Extract the (x, y) coordinate from the center of the cell holding the provided text.  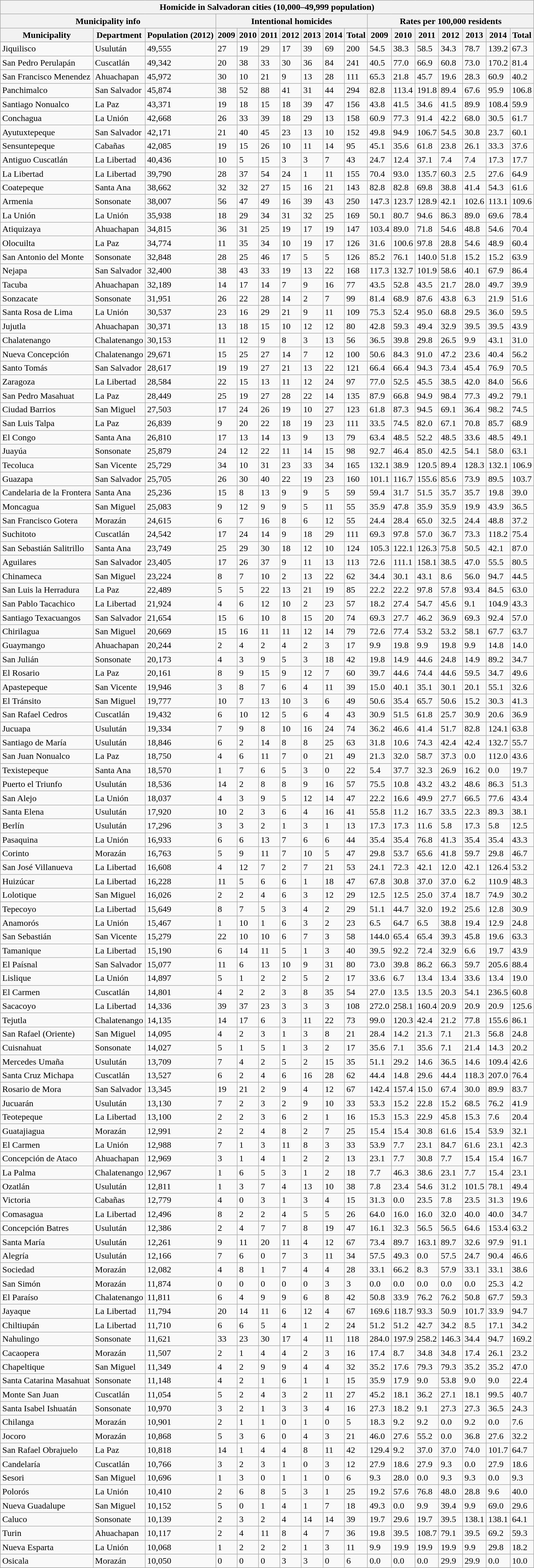
21,654 (180, 618)
69.2 (498, 1533)
156 (356, 104)
87.0 (522, 548)
88 (269, 90)
49,555 (180, 49)
85.6 (451, 479)
37.4 (451, 895)
30,371 (180, 326)
76.1 (403, 257)
15,649 (180, 909)
39,790 (180, 174)
15,077 (180, 964)
58.6 (451, 271)
207.0 (498, 1076)
63.8 (522, 729)
11,794 (180, 1311)
52.5 (403, 382)
Santa María (47, 1242)
102.6 (474, 202)
38.9 (403, 465)
8.3 (427, 1269)
67.9 (498, 271)
170.2 (498, 63)
25,879 (180, 451)
84.7 (451, 1145)
Juayúa (47, 451)
30.3 (498, 701)
San Pedro Masahuat (47, 395)
22,489 (180, 590)
36.4 (474, 410)
59.9 (522, 104)
53.7 (403, 854)
92.4 (498, 618)
12,988 (180, 1145)
La Palma (47, 1173)
16.1 (379, 1228)
16,228 (180, 881)
197.9 (403, 1339)
118.3 (474, 1076)
25.3 (498, 1283)
San José Villanueva (47, 867)
76.9 (498, 368)
86.1 (522, 1020)
14,027 (180, 1048)
55.5 (498, 562)
12,967 (180, 1173)
83.7 (522, 1089)
24,615 (180, 520)
43.6 (522, 756)
11,054 (180, 1395)
37.3 (451, 756)
85.0 (427, 451)
93.0 (403, 174)
93.4 (474, 590)
50.9 (451, 1311)
147 (356, 229)
17,920 (180, 812)
14,897 (180, 978)
Santo Tomás (47, 368)
42.7 (427, 1325)
Teotepeque (47, 1117)
40,436 (180, 160)
24.1 (379, 867)
117.3 (379, 271)
20,173 (180, 659)
46 (269, 257)
66.9 (427, 63)
24,542 (180, 534)
12.4 (403, 160)
Polorós (47, 1491)
10,970 (180, 1408)
84.3 (403, 354)
Guatajiagua (47, 1131)
49.7 (498, 285)
100 (356, 354)
64.6 (474, 1228)
Conchagua (47, 118)
35,938 (180, 215)
40.2 (522, 77)
17.9 (403, 1381)
11,874 (180, 1283)
56.6 (522, 382)
Candelaria de la Frontera (47, 493)
241 (356, 63)
65.7 (427, 701)
12,969 (180, 1159)
12.9 (498, 923)
169.6 (379, 1311)
109 (356, 312)
San Luis la Herradura (47, 590)
77.6 (498, 798)
74.3 (427, 742)
Comasagua (47, 1214)
72.3 (403, 867)
52.4 (403, 312)
31.0 (522, 340)
32,189 (180, 285)
153.4 (498, 1228)
21.8 (403, 77)
10.6 (403, 742)
31.6 (379, 243)
118.2 (498, 534)
23,405 (180, 562)
108 (356, 1006)
113 (356, 562)
53.3 (379, 1103)
42.6 (522, 1062)
Jucuapa (47, 729)
Department (119, 35)
272.0 (379, 1006)
84 (333, 63)
118.7 (403, 1311)
169.2 (522, 1339)
60.1 (522, 132)
Cuisnahuat (47, 1048)
65.0 (427, 520)
118 (356, 1339)
San Rafael Cedros (47, 715)
60.3 (451, 174)
4.2 (522, 1283)
42,085 (180, 146)
20.6 (498, 715)
93.3 (427, 1311)
24.3 (522, 1408)
48.3 (522, 881)
19,946 (180, 687)
59.4 (379, 493)
Sociedad (47, 1269)
10.0 (522, 1561)
25,705 (180, 479)
42.2 (451, 118)
36.0 (498, 312)
Osicala (47, 1561)
80.5 (522, 562)
84.0 (498, 382)
San Francisco Menendez (47, 77)
53.8 (451, 1381)
San Alejo (47, 798)
33.3 (498, 146)
35.1 (427, 687)
63.3 (522, 937)
52.8 (403, 285)
Santa Catarina Masahuat (47, 1381)
95.9 (498, 90)
14,801 (180, 992)
37.7 (403, 770)
16,608 (180, 867)
11,507 (180, 1353)
14.3 (498, 1048)
San Sebastián Salitrillo (47, 548)
42.5 (451, 451)
142.4 (379, 1089)
103.7 (522, 479)
45,972 (180, 77)
48.0 (451, 1491)
63.9 (522, 257)
El Paísnal (47, 964)
147.3 (379, 202)
66.8 (403, 395)
Candelaría (47, 1464)
28,584 (180, 382)
25.7 (451, 715)
122.1 (403, 548)
113.4 (403, 90)
20,244 (180, 645)
155 (356, 174)
84.5 (498, 590)
Chirilagua (47, 632)
66.2 (403, 1269)
11,621 (180, 1339)
23.2 (522, 1353)
88.4 (522, 964)
49.1 (522, 437)
21,924 (180, 604)
Tepecoyo (47, 909)
25.0 (427, 895)
Concepción de Ataco (47, 1159)
98 (356, 451)
12.0 (451, 867)
10,050 (180, 1561)
236.5 (498, 992)
63.2 (522, 1228)
34.6 (427, 104)
Sesori (47, 1478)
18.3 (379, 1422)
124.1 (498, 729)
44.5 (522, 576)
Texistepeque (47, 770)
23.4 (403, 1186)
Suchitoto (47, 534)
78.1 (498, 1186)
73 (356, 1020)
284.0 (379, 1339)
80.7 (403, 215)
45,874 (180, 90)
63.1 (522, 451)
54.3 (498, 188)
90.4 (498, 1256)
100.6 (403, 243)
140.0 (427, 257)
39.9 (522, 285)
20.3 (451, 992)
10,068 (180, 1547)
21.2 (451, 1020)
8.6 (451, 576)
61.7 (522, 118)
19.0 (522, 978)
51.8 (451, 257)
67.1 (451, 424)
El Congo (47, 437)
6.3 (474, 299)
Jujutla (47, 326)
Chapeltique (47, 1367)
San Sebastián (47, 937)
49.8 (379, 132)
51.6 (522, 299)
105.3 (379, 548)
48.6 (474, 784)
14,095 (180, 1034)
32.5 (451, 520)
101.9 (427, 271)
13,100 (180, 1117)
Apastepeque (47, 687)
57.8 (451, 590)
92.2 (403, 951)
28,449 (180, 395)
50.5 (474, 548)
55.2 (427, 1436)
108.7 (427, 1533)
123.7 (403, 202)
Lolotique (47, 895)
26.5 (451, 340)
108.4 (498, 104)
294 (356, 90)
47.8 (403, 507)
Turin (47, 1533)
Nahulingo (47, 1339)
17.7 (522, 160)
168 (356, 271)
31.7 (403, 493)
45 (269, 132)
69.8 (427, 188)
53 (356, 867)
82.0 (427, 424)
14.2 (403, 1034)
85.7 (498, 424)
14,336 (180, 1006)
38.1 (522, 812)
Sonzacate (47, 299)
15,279 (180, 937)
13,527 (180, 1076)
45.6 (451, 604)
8.7 (403, 1353)
22.8 (427, 1103)
45.1 (379, 146)
158 (356, 118)
Coatepeque (47, 188)
22.4 (522, 1381)
El Tránsito (47, 701)
86.4 (522, 271)
Chinameca (47, 576)
55.8 (379, 812)
18,037 (180, 798)
Municipality (47, 35)
Berlín (47, 826)
11.6 (427, 826)
19,777 (180, 701)
10,901 (180, 1422)
29.2 (403, 1062)
60 (356, 673)
42,668 (180, 118)
32,400 (180, 271)
Jucuarán (47, 1103)
Population (2012) (180, 35)
120.5 (427, 465)
95 (356, 146)
10,818 (180, 1450)
123 (356, 410)
12,166 (180, 1256)
6.2 (474, 881)
111.1 (403, 562)
63.4 (379, 437)
32,848 (180, 257)
10,868 (180, 1436)
36.7 (451, 534)
32.1 (522, 1131)
101.5 (474, 1186)
42,171 (180, 132)
121 (356, 368)
77.8 (474, 1020)
16.6 (403, 798)
85 (356, 590)
65.6 (427, 854)
19,334 (180, 729)
41.8 (451, 854)
157.4 (403, 1089)
76.4 (522, 1076)
Jayaque (47, 1311)
68.5 (474, 1103)
31.8 (379, 742)
205.6 (498, 964)
28,617 (180, 368)
106.7 (427, 132)
57.6 (403, 1491)
104.9 (498, 604)
77.4 (403, 632)
69 (333, 49)
San Rafael (Oriente) (47, 1034)
Corinto (47, 854)
55.7 (522, 742)
68.0 (474, 118)
98.4 (451, 395)
Panchimalco (47, 90)
146.3 (451, 1339)
Tejutla (47, 1020)
97.9 (498, 1242)
126.4 (498, 867)
Guaymango (47, 645)
49,342 (180, 63)
Intentional homicides (292, 21)
San Antonio del Monte (47, 257)
Guazapa (47, 479)
191.8 (427, 90)
45.4 (474, 368)
50.1 (379, 215)
74.4 (427, 673)
42.8 (379, 326)
58.1 (474, 632)
11.2 (403, 812)
13,345 (180, 1089)
27.4 (403, 604)
13,130 (180, 1103)
70.8 (474, 424)
46.4 (403, 451)
65.3 (379, 77)
128.3 (474, 465)
Aguilares (47, 562)
73.9 (474, 479)
128.9 (427, 202)
38.3 (403, 49)
10,410 (180, 1491)
70.5 (522, 368)
23,749 (180, 548)
160 (356, 479)
30.5 (498, 118)
91.1 (522, 1242)
67.3 (522, 49)
144.0 (379, 937)
Jiquilisco (47, 49)
Anamorós (47, 923)
6.7 (403, 978)
20.4 (522, 1117)
92.7 (379, 451)
Lislique (47, 978)
18,536 (180, 784)
14.0 (522, 645)
Santa Rosa de Lima (47, 312)
57.9 (451, 1269)
San Juan Nonualco (47, 756)
San Rafael Obrajuelo (47, 1450)
10,139 (180, 1520)
125.6 (522, 1006)
Nueva Esparta (47, 1547)
19,432 (180, 715)
72.4 (427, 951)
75.4 (522, 534)
Atiquizaya (47, 229)
42.0 (474, 382)
74.9 (498, 895)
86.2 (427, 964)
25,729 (180, 465)
San Francisco Gotera (47, 520)
Nueva Concepción (47, 354)
Santa Elena (47, 812)
160.4 (427, 1006)
258.1 (403, 1006)
98.2 (498, 410)
Alegría (47, 1256)
77 (356, 285)
67.8 (379, 881)
46.0 (379, 1436)
135 (356, 395)
30.0 (474, 1089)
99.0 (379, 1020)
San Luis Talpa (47, 424)
12,779 (180, 1200)
46.3 (403, 1173)
Tecoluca (47, 465)
64.1 (522, 1520)
Monte San Juan (47, 1395)
42.3 (522, 1145)
20.1 (474, 687)
44.7 (403, 909)
Concepción Batres (47, 1228)
40.5 (379, 63)
41.9 (522, 1103)
17.6 (403, 1367)
46.2 (427, 618)
45.2 (379, 1395)
89.3 (498, 812)
10,696 (180, 1478)
129.4 (379, 1450)
32.2 (522, 1436)
25.6 (474, 909)
26.9 (451, 770)
63.0 (522, 590)
69.0 (498, 1506)
56.0 (474, 576)
97 (356, 382)
60.4 (522, 243)
124 (356, 548)
94.6 (427, 215)
75.3 (379, 312)
101.1 (379, 479)
250 (356, 202)
Santiago Nonualco (47, 104)
34,815 (180, 229)
46.7 (522, 854)
85.2 (379, 257)
23.8 (451, 146)
Chilanga (47, 1422)
Pasaquina (47, 839)
2.5 (474, 174)
25,083 (180, 507)
16.2 (474, 770)
Tacuba (47, 285)
11,811 (180, 1298)
49.9 (427, 798)
120.3 (403, 1020)
109.6 (522, 202)
64.9 (522, 174)
23,224 (180, 576)
59 (356, 493)
113.1 (498, 202)
20,669 (180, 632)
Nueva Guadalupe (47, 1506)
30.2 (522, 895)
12,991 (180, 1131)
87.9 (379, 395)
San Pedro Perulapán (47, 63)
99.5 (498, 1395)
29.5 (474, 312)
21.4 (474, 1048)
Ciudad Barrios (47, 410)
116.7 (403, 479)
Puerto el Triunfo (47, 784)
31.2 (451, 1186)
Jocoro (47, 1436)
43,371 (180, 104)
Santa Isabel Ishuatán (47, 1408)
67.4 (451, 1089)
56.8 (498, 1034)
Mercedes Umaña (47, 1062)
30,537 (180, 312)
18,846 (180, 742)
Sacacoyo (47, 1006)
38,007 (180, 202)
El Paraíso (47, 1298)
71.8 (427, 229)
Santa Cruz Michapa (47, 1076)
49.2 (498, 395)
12,496 (180, 1214)
63.7 (522, 632)
52.2 (427, 437)
58.0 (498, 451)
38,662 (180, 188)
Sensuntepeque (47, 146)
43.4 (522, 798)
75.5 (379, 784)
78.4 (522, 215)
30,153 (180, 340)
94.5 (427, 410)
14,135 (180, 1020)
12,386 (180, 1228)
10,117 (180, 1533)
58.7 (427, 756)
40.4 (498, 354)
49.6 (522, 673)
58 (356, 937)
258.2 (427, 1339)
87.3 (403, 410)
San Julián (47, 659)
18.7 (474, 895)
27,503 (180, 410)
Armenia (47, 202)
10,152 (180, 1506)
165 (356, 465)
66.3 (451, 964)
22.3 (474, 812)
23.7 (498, 132)
58.5 (427, 49)
51.7 (451, 729)
37.2 (522, 520)
54.7 (427, 604)
63 (356, 742)
10.8 (403, 784)
103.4 (379, 229)
106.8 (522, 90)
143 (356, 188)
39.0 (522, 493)
18,570 (180, 770)
11,710 (180, 1325)
37.6 (522, 146)
El Rosario (47, 673)
12,082 (180, 1269)
89.5 (498, 479)
39.4 (451, 1506)
56.2 (522, 354)
27.1 (451, 1395)
112.0 (498, 756)
95.0 (427, 312)
39.3 (451, 937)
19.4 (474, 923)
5.4 (379, 770)
Moncagua (47, 507)
45.5 (427, 382)
94.3 (427, 368)
Ozatlán (47, 1186)
20.2 (522, 1048)
73.3 (474, 534)
152 (356, 132)
25,236 (180, 493)
45.7 (427, 77)
16,763 (180, 854)
39.7 (379, 673)
51.3 (522, 784)
12,261 (180, 1242)
106.9 (522, 465)
Caluco (47, 1520)
48.9 (498, 243)
San Simón (47, 1283)
163.1 (427, 1242)
10,766 (180, 1464)
Homicide in Salvadoran cities (10,000–49,999 population) (267, 7)
20,161 (180, 673)
Cacaopera (47, 1353)
26,810 (180, 437)
40.7 (522, 1395)
34,774 (180, 243)
22.9 (427, 1117)
74.0 (474, 1450)
Olocuilta (47, 243)
110.9 (498, 881)
55.1 (498, 687)
6.6 (474, 951)
47.2 (451, 354)
29,671 (180, 354)
75.8 (451, 548)
16,026 (180, 895)
15,467 (180, 923)
Nejapa (47, 271)
200 (356, 49)
66.5 (474, 798)
87.6 (427, 299)
21.7 (451, 285)
91.0 (427, 354)
Santiago de María (47, 742)
Ayutuxtepeque (47, 132)
Municipality info (108, 21)
San Pablo Tacachico (47, 604)
135.7 (427, 174)
Rosario de Mora (47, 1089)
64.0 (379, 1214)
139.2 (498, 49)
52 (248, 90)
34.3 (451, 49)
16,933 (180, 839)
69.1 (451, 410)
12.8 (498, 909)
11,148 (180, 1381)
15,190 (180, 951)
78.7 (474, 49)
99 (356, 299)
91.4 (427, 118)
28.3 (474, 77)
Santiago Texacuangos (47, 618)
169 (356, 215)
67.6 (474, 90)
9.6 (498, 1491)
109.4 (498, 1062)
26,839 (180, 424)
158.1 (427, 562)
21.9 (498, 299)
18,750 (180, 756)
Victoria (47, 1200)
31,951 (180, 299)
17,296 (180, 826)
Chiltiupán (47, 1325)
69.6 (498, 215)
Huizúcar (47, 881)
126.3 (427, 548)
Antiguo Cuscatlán (47, 160)
Rates per 100,000 residents (451, 21)
36.8 (474, 1436)
23.6 (474, 354)
68.8 (451, 312)
12,811 (180, 1186)
27.0 (379, 992)
Tamanique (47, 951)
Zaragoza (47, 382)
89.2 (498, 659)
37.1 (427, 160)
8.5 (474, 1325)
13,709 (180, 1062)
11,349 (180, 1367)
17.1 (498, 1325)
